Return the [x, y] coordinate for the center point of the cell that contains the specified text.  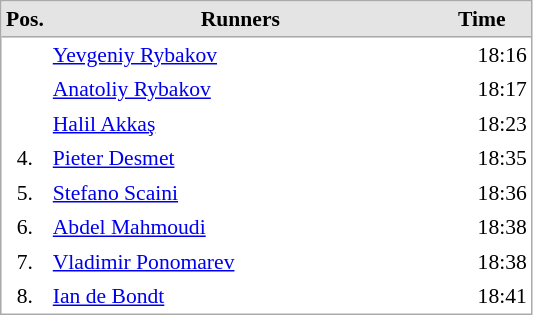
18:36 [482, 193]
8. [26, 296]
18:23 [482, 123]
Abdel Mahmoudi [240, 227]
Halil Akkaş [240, 123]
Time [482, 20]
6. [26, 227]
18:17 [482, 89]
5. [26, 193]
Stefano Scaini [240, 193]
Yevgeniy Rybakov [240, 55]
Pieter Desmet [240, 158]
Pos. [26, 20]
Anatoliy Rybakov [240, 89]
4. [26, 158]
Runners [240, 20]
Ian de Bondt [240, 296]
18:35 [482, 158]
Vladimir Ponomarev [240, 261]
18:41 [482, 296]
18:16 [482, 55]
7. [26, 261]
